Scan for the cell matching the given text and deliver its (x, y) coordinate at center. 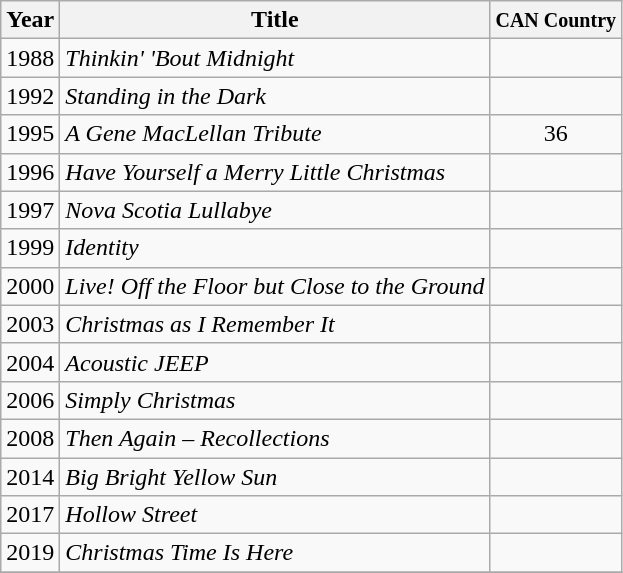
36 (556, 134)
Hollow Street (275, 515)
Standing in the Dark (275, 96)
Acoustic JEEP (275, 362)
1988 (30, 58)
Year (30, 20)
Christmas as I Remember It (275, 324)
2003 (30, 324)
Then Again – Recollections (275, 438)
Have Yourself a Merry Little Christmas (275, 172)
2014 (30, 477)
1996 (30, 172)
1992 (30, 96)
CAN Country (556, 20)
2008 (30, 438)
1999 (30, 248)
Simply Christmas (275, 400)
2019 (30, 553)
Title (275, 20)
2006 (30, 400)
Identity (275, 248)
Live! Off the Floor but Close to the Ground (275, 286)
2017 (30, 515)
Christmas Time Is Here (275, 553)
Nova Scotia Lullabye (275, 210)
A Gene MacLellan Tribute (275, 134)
1995 (30, 134)
2000 (30, 286)
Thinkin' 'Bout Midnight (275, 58)
Big Bright Yellow Sun (275, 477)
1997 (30, 210)
2004 (30, 362)
